Capture the cell that displays the provided text and extract its (x, y) central coordinate. 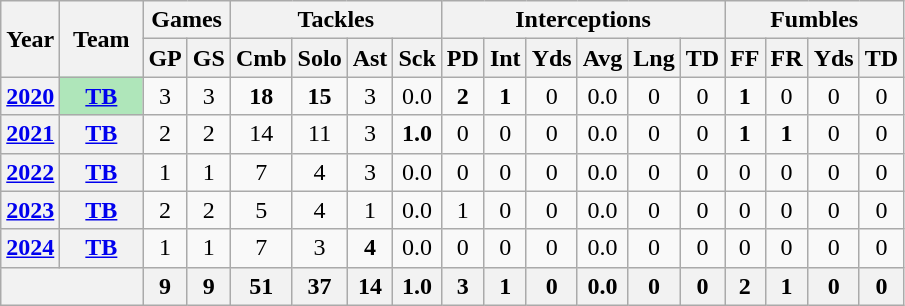
Lng (654, 58)
2020 (30, 96)
Int (505, 58)
FR (786, 58)
2021 (30, 134)
2024 (30, 248)
Avg (602, 58)
2022 (30, 172)
Cmb (261, 58)
Games (186, 20)
Year (30, 39)
Team (102, 39)
Tackles (336, 20)
5 (261, 210)
2023 (30, 210)
Interceptions (582, 20)
GS (208, 58)
GP (165, 58)
15 (320, 96)
18 (261, 96)
Solo (320, 58)
Ast (370, 58)
37 (320, 286)
11 (320, 134)
Sck (417, 58)
51 (261, 286)
FF (745, 58)
Fumbles (814, 20)
PD (462, 58)
